Extract the (X, Y) coordinate from the center of the cell holding the provided text.  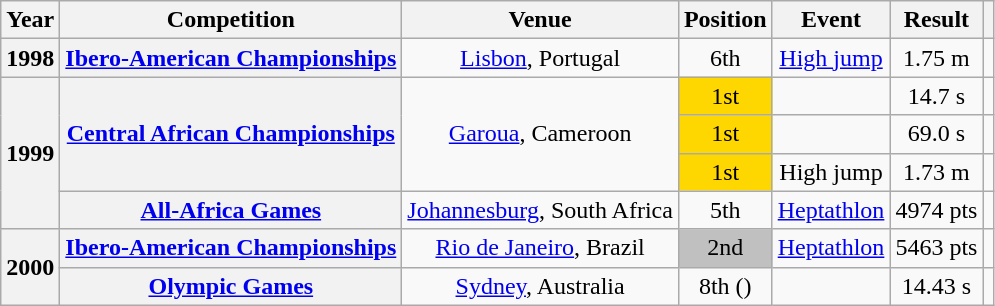
Garoua, Cameroon (540, 134)
Sydney, Australia (540, 286)
69.0 s (936, 134)
Event (831, 20)
5th (725, 210)
Lisbon, Portugal (540, 58)
Year (30, 20)
Venue (540, 20)
5463 pts (936, 248)
14.7 s (936, 96)
6th (725, 58)
Competition (231, 20)
14.43 s (936, 286)
Olympic Games (231, 286)
2nd (725, 248)
1.75 m (936, 58)
8th () (725, 286)
2000 (30, 267)
Result (936, 20)
All-Africa Games (231, 210)
4974 pts (936, 210)
Position (725, 20)
Rio de Janeiro, Brazil (540, 248)
Johannesburg, South Africa (540, 210)
1.73 m (936, 172)
1999 (30, 153)
Central African Championships (231, 134)
1998 (30, 58)
